Capture the cell that displays the provided text and extract its [X, Y] central coordinate. 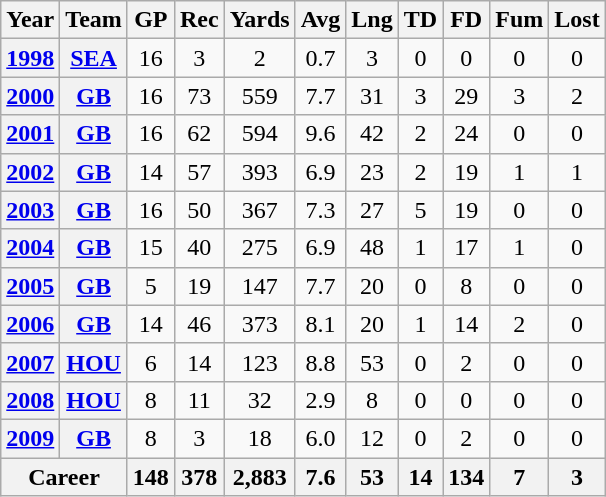
2004 [30, 248]
148 [150, 477]
32 [260, 400]
Lost [577, 20]
11 [199, 400]
Yards [260, 20]
15 [150, 248]
12 [372, 438]
27 [372, 210]
42 [372, 134]
123 [260, 362]
2001 [30, 134]
373 [260, 324]
SEA [94, 58]
Team [94, 20]
2005 [30, 286]
6.0 [320, 438]
6 [150, 362]
31 [372, 96]
2000 [30, 96]
275 [260, 248]
8.1 [320, 324]
Lng [372, 20]
559 [260, 96]
2002 [30, 172]
46 [199, 324]
7.6 [320, 477]
147 [260, 286]
FD [466, 20]
2008 [30, 400]
378 [199, 477]
2007 [30, 362]
Year [30, 20]
2.9 [320, 400]
2003 [30, 210]
48 [372, 248]
62 [199, 134]
134 [466, 477]
24 [466, 134]
393 [260, 172]
TD [420, 20]
0.7 [320, 58]
594 [260, 134]
Fum [520, 20]
1998 [30, 58]
73 [199, 96]
50 [199, 210]
2009 [30, 438]
7 [520, 477]
GP [150, 20]
Career [64, 477]
18 [260, 438]
7.3 [320, 210]
57 [199, 172]
Avg [320, 20]
40 [199, 248]
17 [466, 248]
29 [466, 96]
2006 [30, 324]
Rec [199, 20]
367 [260, 210]
8.8 [320, 362]
2,883 [260, 477]
9.6 [320, 134]
23 [372, 172]
